Provide the (x, y) coordinate of the cell's center where the given text is located.  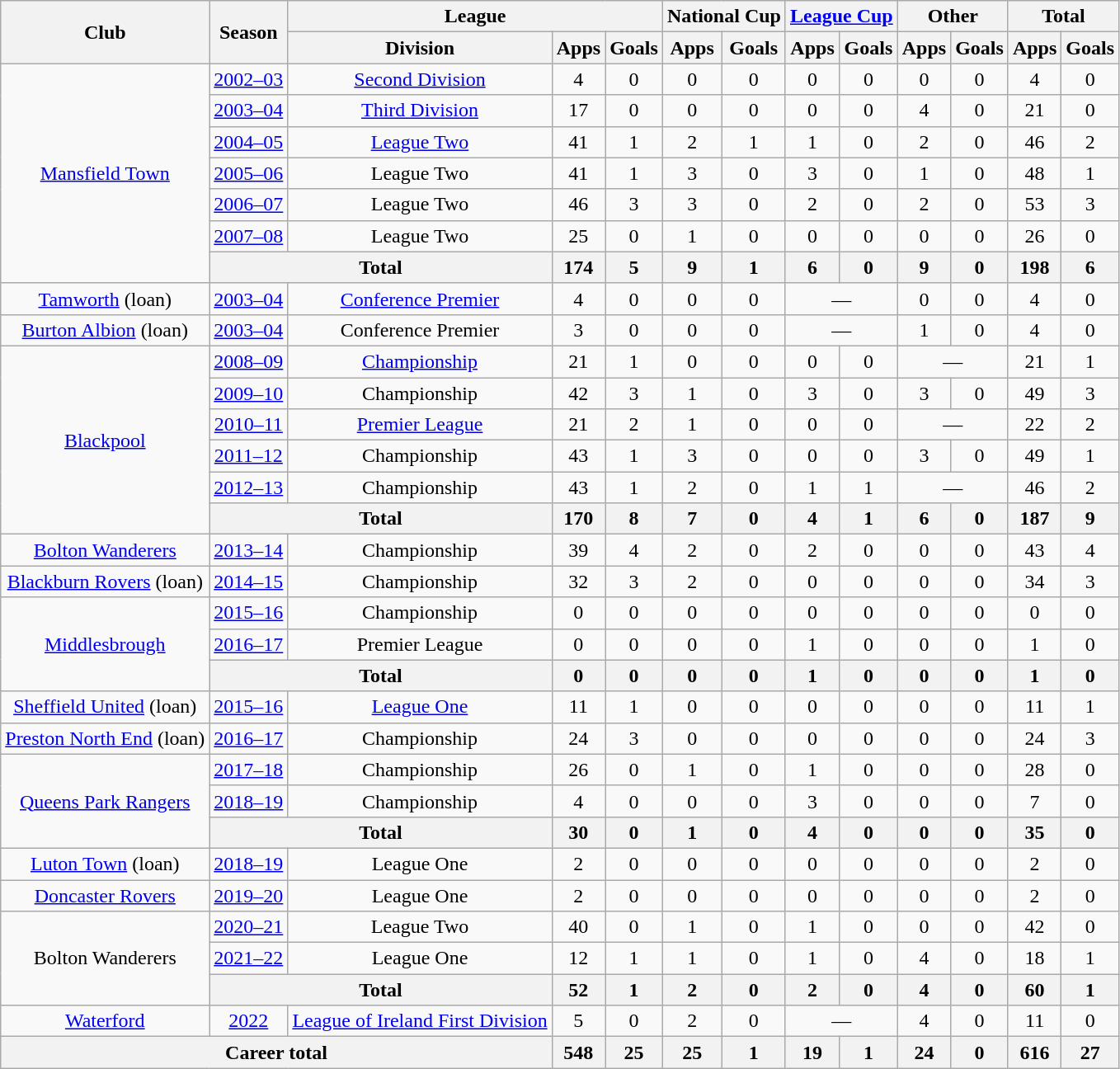
198 (1034, 267)
2012–13 (249, 487)
Tamworth (loan) (106, 299)
32 (578, 582)
30 (578, 832)
Preston North End (loan) (106, 738)
2010–11 (249, 425)
Career total (276, 1053)
National Cup (724, 16)
39 (578, 550)
2021–22 (249, 958)
2020–21 (249, 927)
League Cup (841, 16)
35 (1034, 832)
2002–03 (249, 79)
187 (1034, 519)
League (475, 16)
2004–05 (249, 142)
League of Ireland First Division (420, 1021)
Club (106, 32)
2019–20 (249, 895)
Doncaster Rovers (106, 895)
170 (578, 519)
Mansfield Town (106, 173)
2009–10 (249, 393)
2006–07 (249, 205)
Sheffield United (loan) (106, 707)
17 (578, 111)
19 (812, 1053)
Blackburn Rovers (loan) (106, 582)
2013–14 (249, 550)
28 (1034, 770)
616 (1034, 1053)
2014–15 (249, 582)
Luton Town (loan) (106, 864)
Season (249, 32)
2022 (249, 1021)
Division (420, 48)
40 (578, 927)
2007–08 (249, 236)
8 (634, 519)
52 (578, 990)
27 (1090, 1053)
174 (578, 267)
Other (953, 16)
2008–09 (249, 361)
Blackpool (106, 440)
2011–12 (249, 456)
60 (1034, 990)
48 (1034, 173)
Burton Albion (loan) (106, 330)
548 (578, 1053)
22 (1034, 425)
34 (1034, 582)
18 (1034, 958)
Second Division (420, 79)
Third Division (420, 111)
Waterford (106, 1021)
2017–18 (249, 770)
Middlesbrough (106, 644)
12 (578, 958)
Queens Park Rangers (106, 801)
53 (1034, 205)
2005–06 (249, 173)
